Identify which cell holds the provided text, then report its (x, y) central coordinate. 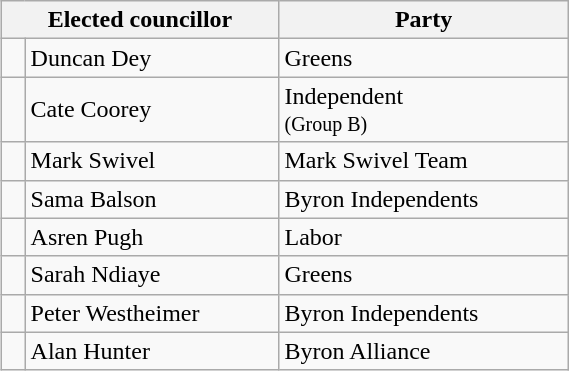
Party (424, 20)
Duncan Dey (152, 58)
Elected councillor (140, 20)
Labor (424, 237)
Independent (Group B) (424, 110)
Mark Swivel (152, 161)
Peter Westheimer (152, 313)
Sarah Ndiaye (152, 275)
Mark Swivel Team (424, 161)
Sama Balson (152, 199)
Byron Alliance (424, 351)
Cate Coorey (152, 110)
Alan Hunter (152, 351)
Asren Pugh (152, 237)
